Capture the cell that displays the provided text and extract its (X, Y) central coordinate. 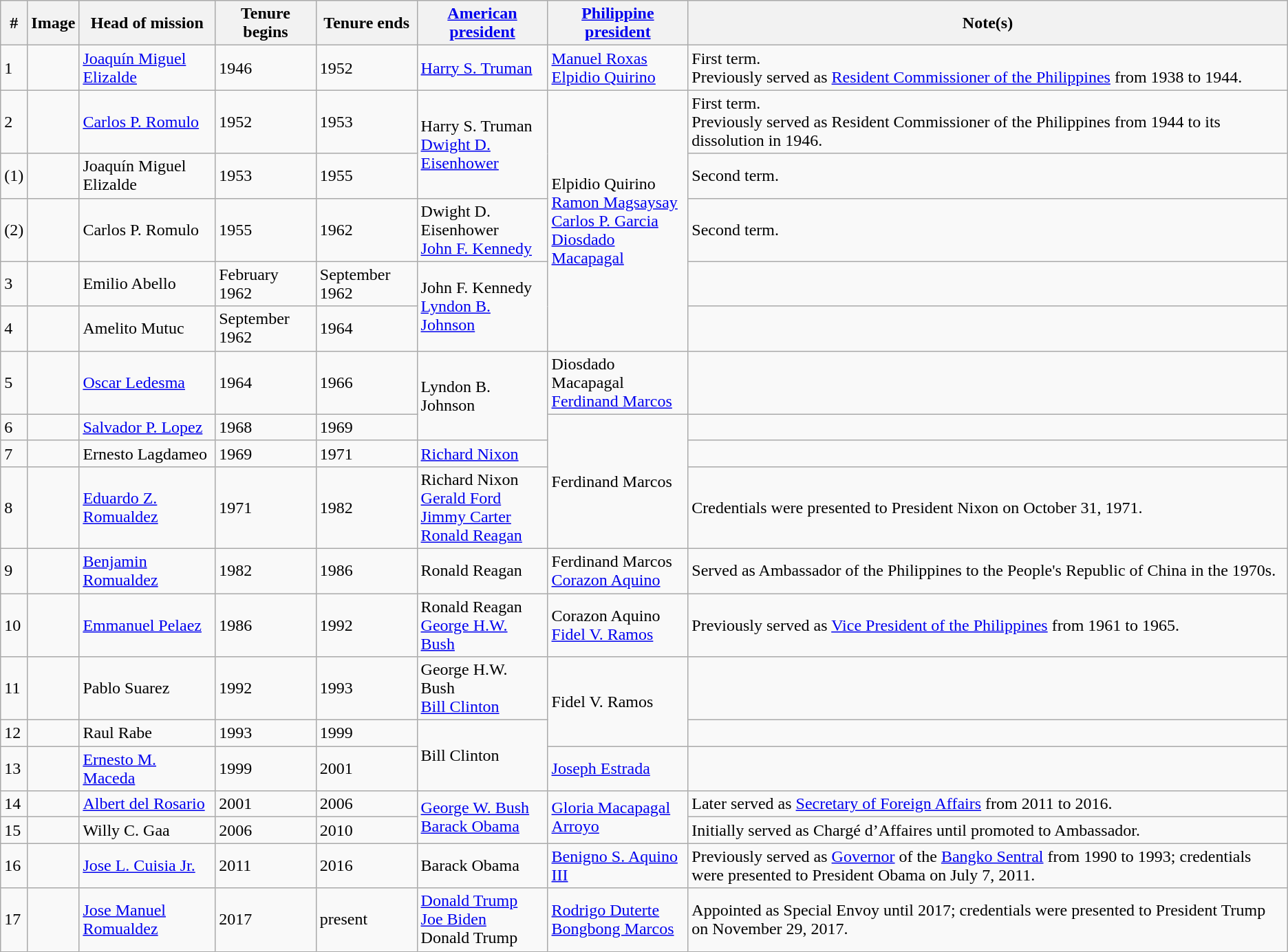
First term.Previously served as Resident Commissioner of the Philippines from 1944 to its dissolution in 1946. (988, 122)
Bill Clinton (482, 755)
1946 (266, 67)
Tenure ends (366, 23)
1968 (266, 427)
Amelito Mutuc (147, 329)
Raul Rabe (147, 733)
Benjamin Romualdez (147, 571)
1966 (366, 382)
Head of mission (147, 23)
First term.Previously served as Resident Commissioner of the Philippines from 1938 to 1944. (988, 67)
Gloria Macapagal Arroyo (618, 817)
Tenure begins (266, 23)
Appointed as Special Envoy until 2017; credentials were presented to President Trump on November 29, 2017. (988, 920)
(2) (14, 230)
17 (14, 920)
Joseph Estrada (618, 769)
Dwight D. EisenhowerJohn F. Kennedy (482, 230)
Ronald Reagan (482, 571)
Harry S. Truman (482, 67)
2017 (266, 920)
2016 (366, 865)
7 (14, 453)
Eduardo Z. Romualdez (147, 508)
George H.W. BushBill Clinton (482, 689)
Benigno S. Aquino III (618, 865)
Fidel V. Ramos (618, 702)
Richard Nixon (482, 453)
Salvador P. Lopez (147, 427)
George W. BushBarack Obama (482, 817)
(1) (14, 176)
Corazon AquinoFidel V. Ramos (618, 625)
Initially served as Chargé d’Affaires until promoted to Ambassador. (988, 830)
Barack Obama (482, 865)
Jose L. Cuisia Jr. (147, 865)
Donald TrumpJoe BidenDonald Trump (482, 920)
Emilio Abello (147, 283)
Ferdinand Marcos (618, 482)
3 (14, 283)
present (366, 920)
13 (14, 769)
Pablo Suarez (147, 689)
2 (14, 122)
Served as Ambassador of the Philippines to the People's Republic of China in the 1970s. (988, 571)
1 (14, 67)
4 (14, 329)
15 (14, 830)
# (14, 23)
American president (482, 23)
5 (14, 382)
Note(s) (988, 23)
Emmanuel Pelaez (147, 625)
9 (14, 571)
1962 (366, 230)
Lyndon B. Johnson (482, 396)
Ronald ReaganGeorge H.W. Bush (482, 625)
February 1962 (266, 283)
Oscar Ledesma (147, 382)
Ernesto Lagdameo (147, 453)
12 (14, 733)
Philippine president (618, 23)
16 (14, 865)
10 (14, 625)
2010 (366, 830)
11 (14, 689)
Albert del Rosario (147, 804)
8 (14, 508)
Ernesto M. Maceda (147, 769)
Diosdado MacapagalFerdinand Marcos (618, 382)
Image (54, 23)
Rodrigo DuterteBongbong Marcos (618, 920)
2011 (266, 865)
Richard NixonGerald FordJimmy CarterRonald Reagan (482, 508)
Ferdinand MarcosCorazon Aquino (618, 571)
Elpidio QuirinoRamon MagsaysayCarlos P. GarciaDiosdado Macapagal (618, 220)
Credentials were presented to President Nixon on October 31, 1971. (988, 508)
Previously served as Vice President of the Philippines from 1961 to 1965. (988, 625)
Harry S. TrumanDwight D. Eisenhower (482, 144)
John F. KennedyLyndon B. Johnson (482, 306)
Manuel RoxasElpidio Quirino (618, 67)
Later served as Secretary of Foreign Affairs from 2011 to 2016. (988, 804)
Willy C. Gaa (147, 830)
Jose Manuel Romualdez (147, 920)
Previously served as Governor of the Bangko Sentral from 1990 to 1993; credentials were presented to President Obama on July 7, 2011. (988, 865)
14 (14, 804)
6 (14, 427)
